For the text-containing cell, return its midpoint in (X, Y) coordinate format. 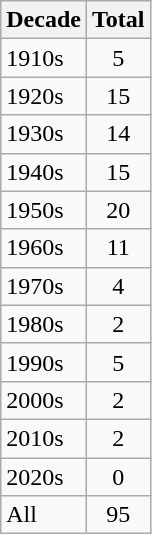
1930s (44, 134)
2020s (44, 477)
0 (118, 477)
1970s (44, 286)
1920s (44, 96)
1990s (44, 362)
1950s (44, 210)
95 (118, 515)
2000s (44, 400)
Decade (44, 20)
1910s (44, 58)
All (44, 515)
20 (118, 210)
2010s (44, 438)
4 (118, 286)
1960s (44, 248)
11 (118, 248)
1980s (44, 324)
14 (118, 134)
Total (118, 20)
1940s (44, 172)
